Return [x, y] of the center of cell containing provided text 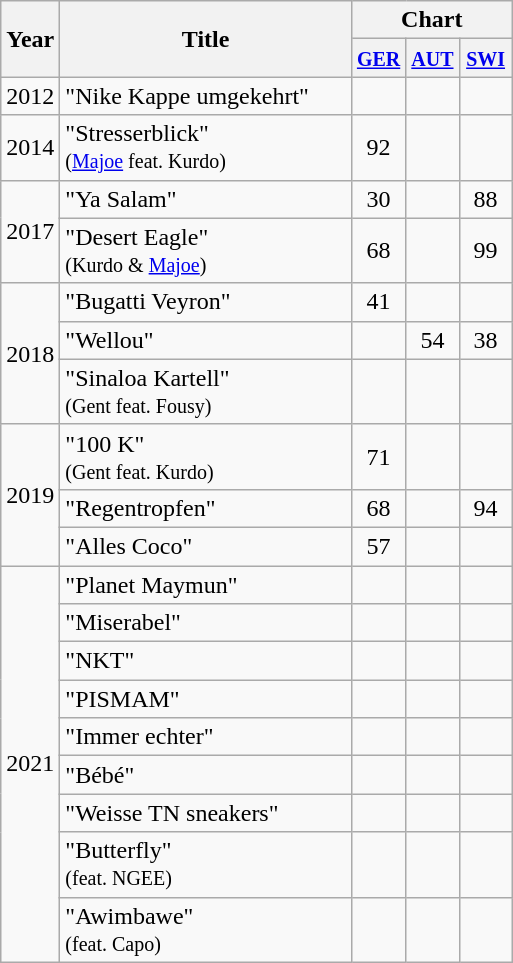
2014 [30, 148]
"Wellou" [206, 340]
"Bébé" [206, 775]
"Ya Salam" [206, 199]
"100 K"(Gent feat. Kurdo) [206, 456]
2018 [30, 354]
2021 [30, 764]
Chart [432, 20]
"Butterfly"(feat. NGEE) [206, 864]
"PISMAM" [206, 699]
"Awimbawe"(feat. Capo) [206, 930]
"Desert Eagle"(Kurdo & Majoe) [206, 250]
Title [206, 39]
88 [486, 199]
"Sinaloa Kartell"(Gent feat. Fousy) [206, 392]
57 [378, 546]
92 [378, 148]
"Miserabel" [206, 623]
AUT [432, 58]
2012 [30, 96]
"Alles Coco" [206, 546]
99 [486, 250]
SWI [486, 58]
Year [30, 39]
"Bugatti Veyron" [206, 302]
"Weisse TN sneakers" [206, 813]
"Immer echter" [206, 737]
71 [378, 456]
"Planet Maymun" [206, 585]
"NKT" [206, 661]
2019 [30, 494]
38 [486, 340]
54 [432, 340]
30 [378, 199]
41 [378, 302]
2017 [30, 232]
"Nike Kappe umgekehrt" [206, 96]
"Stresserblick"(Majoe feat. Kurdo) [206, 148]
94 [486, 508]
GER [378, 58]
"Regentropfen" [206, 508]
